Provide the [x, y] coordinate of the cell's center where the given text is located.  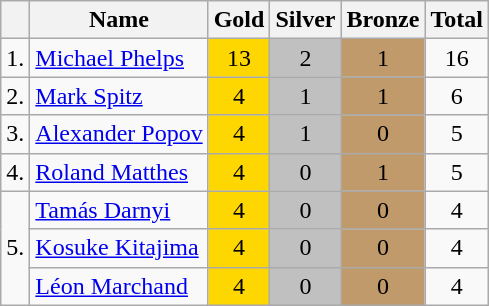
5. [16, 248]
Alexander Popov [119, 134]
Bronze [383, 20]
4. [16, 172]
Total [457, 20]
Gold [239, 20]
Léon Marchand [119, 286]
Michael Phelps [119, 58]
Name [119, 20]
13 [239, 58]
Roland Matthes [119, 172]
Mark Spitz [119, 96]
3. [16, 134]
1. [16, 58]
Kosuke Kitajima [119, 248]
16 [457, 58]
2 [306, 58]
6 [457, 96]
Tamás Darnyi [119, 210]
2. [16, 96]
Silver [306, 20]
